Return [X, Y] of the center of cell containing provided text 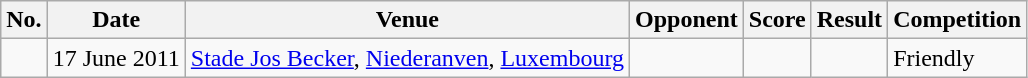
Stade Jos Becker, Niederanven, Luxembourg [407, 58]
17 June 2011 [116, 58]
Venue [407, 20]
Result [849, 20]
Score [777, 20]
Competition [958, 20]
Opponent [687, 20]
No. [24, 20]
Friendly [958, 58]
Date [116, 20]
